From the cell containing the given text, extract its center point as (X, Y) coordinate. 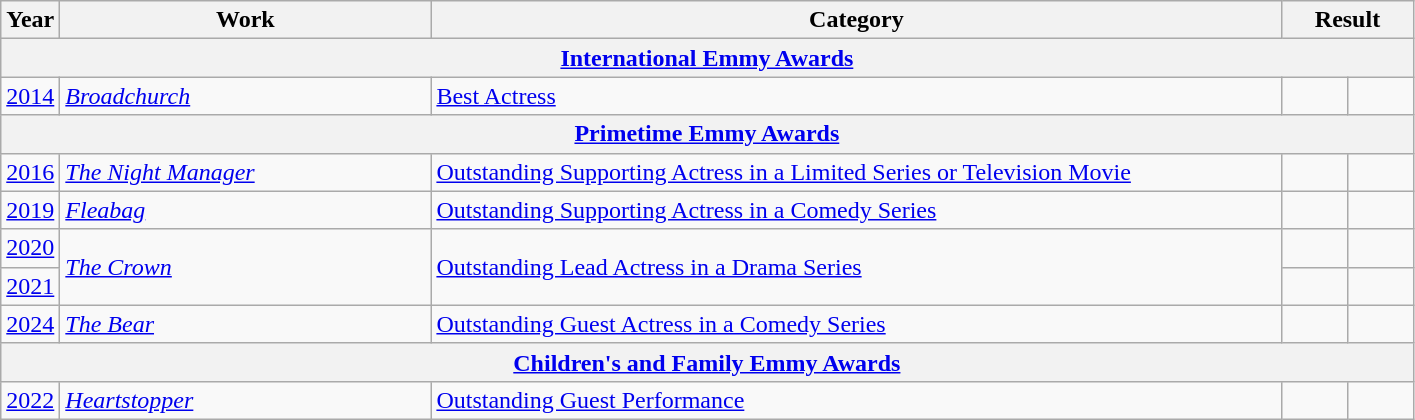
Outstanding Guest Actress in a Comedy Series (856, 324)
Outstanding Guest Performance (856, 400)
The Crown (246, 267)
Work (246, 20)
Primetime Emmy Awards (707, 134)
Result (1348, 20)
Children's and Family Emmy Awards (707, 362)
Outstanding Supporting Actress in a Limited Series or Television Movie (856, 172)
Fleabag (246, 210)
Outstanding Lead Actress in a Drama Series (856, 267)
2021 (30, 286)
2016 (30, 172)
2024 (30, 324)
Best Actress (856, 96)
Outstanding Supporting Actress in a Comedy Series (856, 210)
International Emmy Awards (707, 58)
2014 (30, 96)
Year (30, 20)
2019 (30, 210)
Heartstopper (246, 400)
2022 (30, 400)
The Bear (246, 324)
Category (856, 20)
The Night Manager (246, 172)
Broadchurch (246, 96)
2020 (30, 248)
